Find where the given text appears and provide that cell's center as [x, y] coordinate. 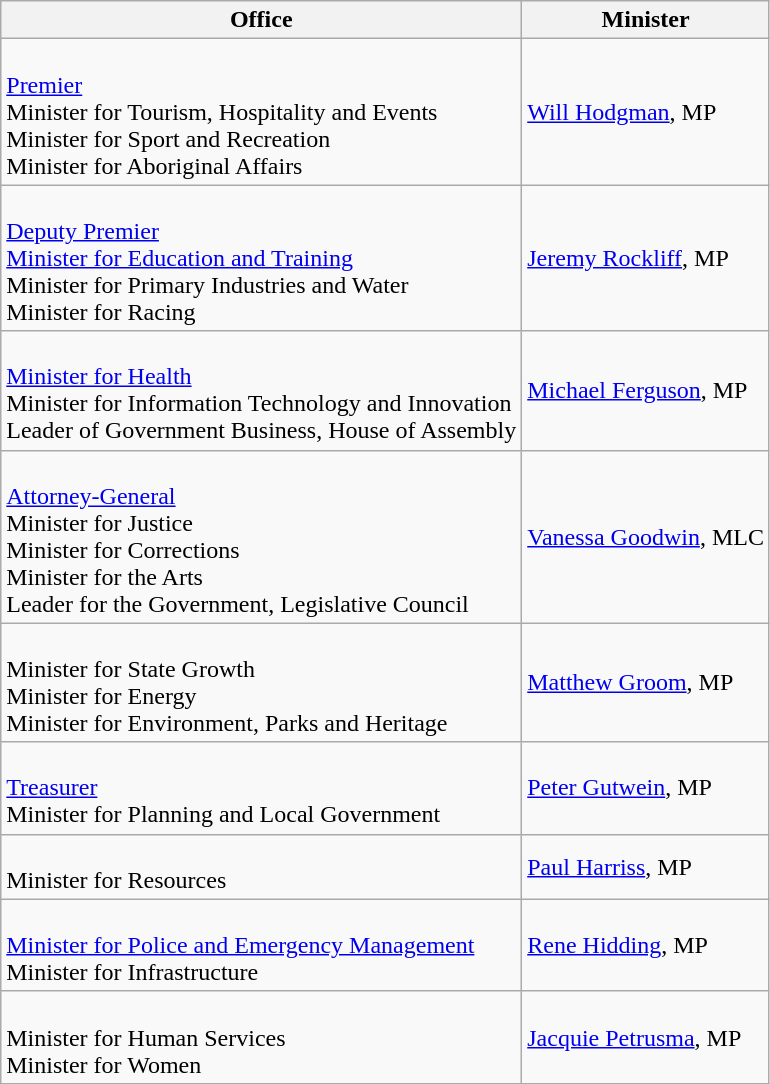
Minister for Health Minister for Information Technology and Innovation Leader of Government Business, House of Assembly [262, 390]
Minister for Human Services Minister for Women [262, 1037]
Matthew Groom, MP [646, 682]
Michael Ferguson, MP [646, 390]
Minister [646, 20]
Minister for State Growth Minister for Energy Minister for Environment, Parks and Heritage [262, 682]
Will Hodgman, MP [646, 112]
Rene Hidding, MP [646, 945]
Peter Gutwein, MP [646, 788]
Treasurer Minister for Planning and Local Government [262, 788]
Vanessa Goodwin, MLC [646, 536]
Minister for Resources [262, 866]
Premier Minister for Tourism, Hospitality and Events Minister for Sport and Recreation Minister for Aboriginal Affairs [262, 112]
Jeremy Rockliff, MP [646, 258]
Minister for Police and Emergency Management Minister for Infrastructure [262, 945]
Paul Harriss, MP [646, 866]
Office [262, 20]
Deputy Premier Minister for Education and Training Minister for Primary Industries and Water Minister for Racing [262, 258]
Jacquie Petrusma, MP [646, 1037]
Attorney-General Minister for Justice Minister for Corrections Minister for the Arts Leader for the Government, Legislative Council [262, 536]
